Capture the cell that displays the provided text and extract its (X, Y) central coordinate. 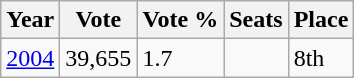
Seats (256, 20)
Vote (98, 20)
Year (30, 20)
2004 (30, 58)
1.7 (180, 58)
8th (321, 58)
Place (321, 20)
Vote % (180, 20)
39,655 (98, 58)
